Determine the [x, y] coordinate at the center of the cell enclosing the given text.  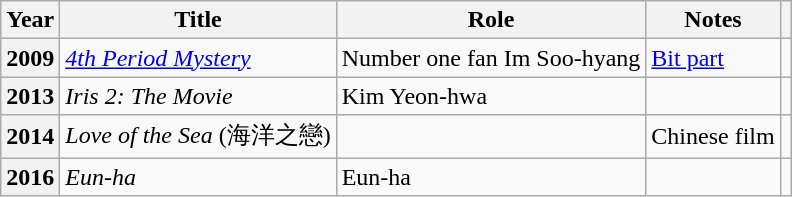
2016 [30, 177]
Title [198, 20]
Love of the Sea (海洋之戀) [198, 136]
Notes [713, 20]
2014 [30, 136]
Year [30, 20]
Bit part [713, 58]
Role [491, 20]
Kim Yeon-hwa [491, 96]
4th Period Mystery [198, 58]
Chinese film [713, 136]
2009 [30, 58]
Number one fan Im Soo-hyang [491, 58]
2013 [30, 96]
Iris 2: The Movie [198, 96]
